Return the (x, y) coordinate for the center point of the cell that contains the specified text.  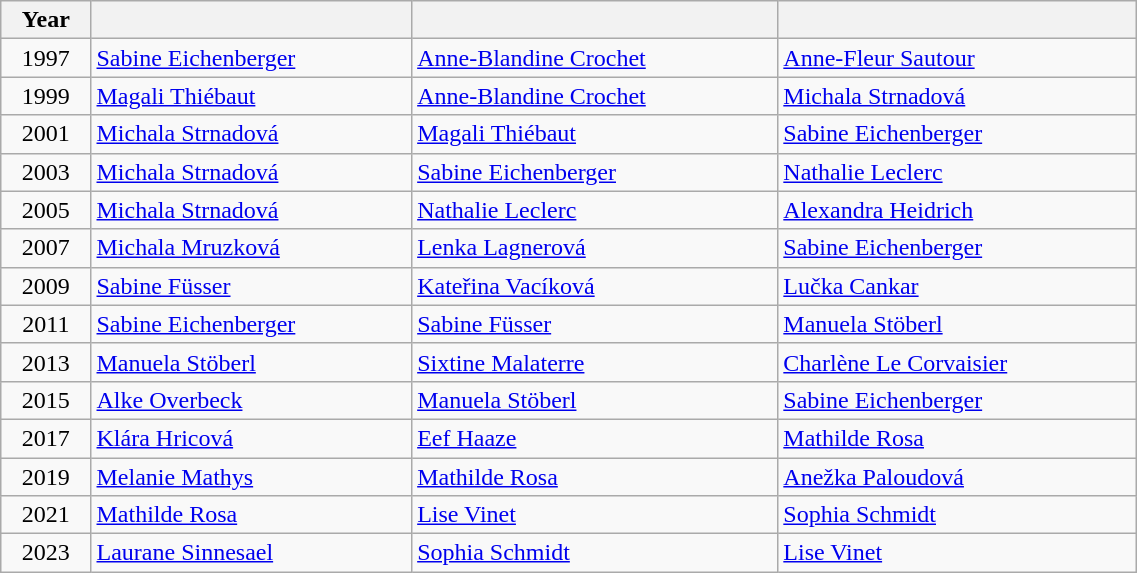
2017 (46, 438)
2019 (46, 477)
2023 (46, 553)
2001 (46, 134)
2021 (46, 515)
Anežka Paloudová (958, 477)
Alke Overbeck (252, 400)
Lenka Lagnerová (595, 248)
Michala Mruzková (252, 248)
Alexandra Heidrich (958, 210)
Year (46, 20)
1997 (46, 58)
2007 (46, 248)
2005 (46, 210)
2009 (46, 286)
Charlène Le Corvaisier (958, 362)
Lučka Cankar (958, 286)
2003 (46, 172)
2011 (46, 324)
Melanie Mathys (252, 477)
Anne-Fleur Sautour (958, 58)
Klára Hricová (252, 438)
1999 (46, 96)
Laurane Sinnesael (252, 553)
Sixtine Malaterre (595, 362)
Kateřina Vacíková (595, 286)
2015 (46, 400)
Eef Haaze (595, 438)
2013 (46, 362)
